Locate the cell with the specified text and output its (X, Y) center coordinate. 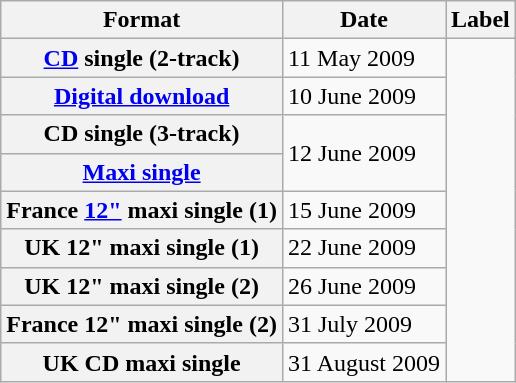
France 12" maxi single (2) (142, 324)
Format (142, 20)
France 12" maxi single (1) (142, 210)
UK CD maxi single (142, 362)
Date (364, 20)
12 June 2009 (364, 153)
31 August 2009 (364, 362)
26 June 2009 (364, 286)
CD single (2-track) (142, 58)
Digital download (142, 96)
Label (481, 20)
22 June 2009 (364, 248)
15 June 2009 (364, 210)
UK 12" maxi single (2) (142, 286)
31 July 2009 (364, 324)
CD single (3-track) (142, 134)
UK 12" maxi single (1) (142, 248)
11 May 2009 (364, 58)
10 June 2009 (364, 96)
Maxi single (142, 172)
